Extract the (X, Y) coordinate from the center of the cell holding the provided text.  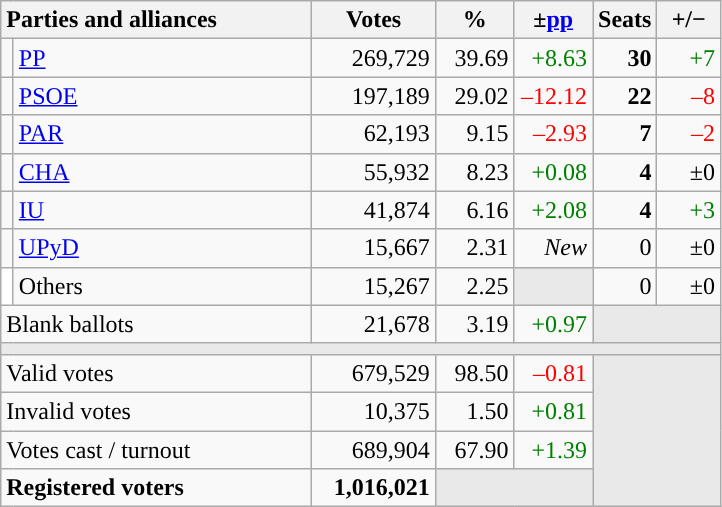
IU (162, 210)
30 (624, 58)
Seats (624, 20)
98.50 (474, 373)
–2.93 (554, 134)
Votes (374, 20)
Registered voters (156, 488)
–12.12 (554, 96)
PP (162, 58)
+8.63 (554, 58)
+2.08 (554, 210)
21,678 (374, 324)
+7 (689, 58)
62,193 (374, 134)
22 (624, 96)
3.19 (474, 324)
Invalid votes (156, 411)
679,529 (374, 373)
6.16 (474, 210)
7 (624, 134)
+3 (689, 210)
Valid votes (156, 373)
1,016,021 (374, 488)
% (474, 20)
±pp (554, 20)
–8 (689, 96)
Blank ballots (156, 324)
+0.97 (554, 324)
PAR (162, 134)
PSOE (162, 96)
+0.81 (554, 411)
New (554, 248)
–0.81 (554, 373)
269,729 (374, 58)
+1.39 (554, 449)
Votes cast / turnout (156, 449)
2.25 (474, 286)
41,874 (374, 210)
8.23 (474, 172)
15,667 (374, 248)
9.15 (474, 134)
Others (162, 286)
1.50 (474, 411)
67.90 (474, 449)
–2 (689, 134)
10,375 (374, 411)
15,267 (374, 286)
Parties and alliances (156, 20)
29.02 (474, 96)
UPyD (162, 248)
+/− (689, 20)
55,932 (374, 172)
CHA (162, 172)
197,189 (374, 96)
2.31 (474, 248)
39.69 (474, 58)
689,904 (374, 449)
+0.08 (554, 172)
